Determine the (X, Y) coordinate at the center of the cell enclosing the given text.  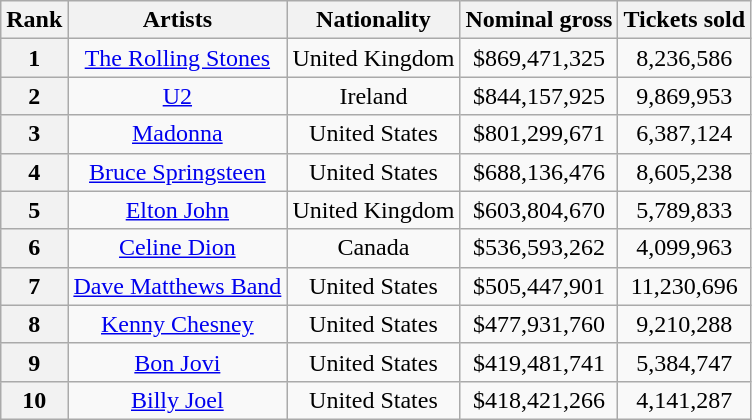
9 (34, 362)
Elton John (178, 210)
6 (34, 248)
Dave Matthews Band (178, 286)
The Rolling Stones (178, 58)
Madonna (178, 134)
10 (34, 400)
5 (34, 210)
Kenny Chesney (178, 324)
Artists (178, 20)
Nationality (374, 20)
$869,471,325 (539, 58)
Rank (34, 20)
5,789,833 (684, 210)
$505,447,901 (539, 286)
7 (34, 286)
6,387,124 (684, 134)
$419,481,741 (539, 362)
$844,157,925 (539, 96)
8 (34, 324)
Billy Joel (178, 400)
4,141,287 (684, 400)
Tickets sold (684, 20)
8,236,586 (684, 58)
11,230,696 (684, 286)
$688,136,476 (539, 172)
3 (34, 134)
Ireland (374, 96)
$477,931,760 (539, 324)
Celine Dion (178, 248)
9,869,953 (684, 96)
Canada (374, 248)
4,099,963 (684, 248)
$536,593,262 (539, 248)
Nominal gross (539, 20)
1 (34, 58)
2 (34, 96)
5,384,747 (684, 362)
8,605,238 (684, 172)
Bruce Springsteen (178, 172)
$418,421,266 (539, 400)
$801,299,671 (539, 134)
9,210,288 (684, 324)
$603,804,670 (539, 210)
U2 (178, 96)
4 (34, 172)
Bon Jovi (178, 362)
